Find where the given text appears and provide that cell's center as (X, Y) coordinate. 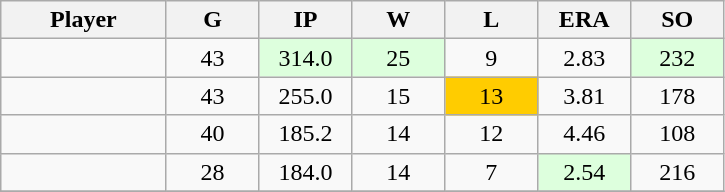
184.0 (306, 172)
216 (678, 172)
W (398, 20)
108 (678, 134)
7 (492, 172)
4.46 (584, 134)
255.0 (306, 96)
28 (212, 172)
2.54 (584, 172)
L (492, 20)
25 (398, 58)
15 (398, 96)
3.81 (584, 96)
232 (678, 58)
12 (492, 134)
Player (84, 20)
178 (678, 96)
SO (678, 20)
40 (212, 134)
314.0 (306, 58)
2.83 (584, 58)
ERA (584, 20)
13 (492, 96)
IP (306, 20)
G (212, 20)
185.2 (306, 134)
9 (492, 58)
